Pinpoint the cell where the given text exists, returning its (x, y) midpoint coordinate. 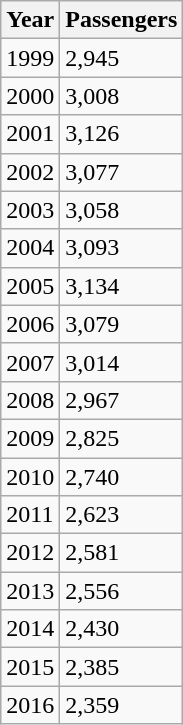
2014 (30, 629)
3,014 (122, 362)
2,556 (122, 591)
2,430 (122, 629)
2,825 (122, 438)
2000 (30, 96)
3,077 (122, 172)
2002 (30, 172)
2013 (30, 591)
3,008 (122, 96)
3,058 (122, 210)
2012 (30, 553)
2003 (30, 210)
1999 (30, 58)
Passengers (122, 20)
2008 (30, 400)
2,945 (122, 58)
3,134 (122, 286)
2,359 (122, 705)
2005 (30, 286)
2009 (30, 438)
2007 (30, 362)
3,093 (122, 248)
3,126 (122, 134)
2001 (30, 134)
2,581 (122, 553)
2,967 (122, 400)
2,740 (122, 477)
2011 (30, 515)
2,385 (122, 667)
2010 (30, 477)
3,079 (122, 324)
2016 (30, 705)
2004 (30, 248)
2,623 (122, 515)
Year (30, 20)
2015 (30, 667)
2006 (30, 324)
